Identify which cell holds the provided text, then report its [X, Y] central coordinate. 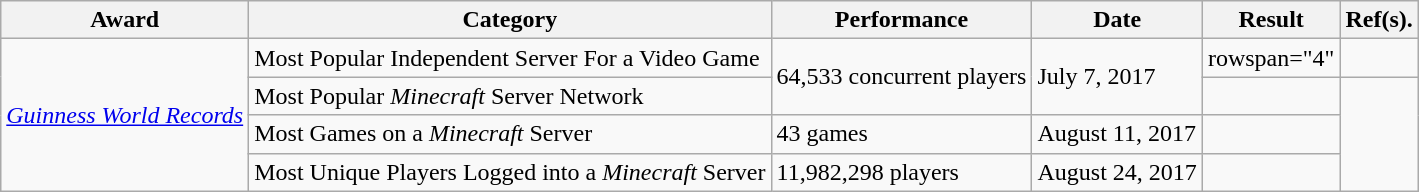
Guinness World Records [125, 115]
Category [510, 20]
rowspan="4" [1271, 58]
Most Games on a Minecraft Server [510, 134]
Ref(s). [1379, 20]
Award [125, 20]
43 games [902, 134]
11,982,298 players [902, 172]
Result [1271, 20]
Most Popular Independent Server For a Video Game [510, 58]
July 7, 2017 [1117, 77]
August 11, 2017 [1117, 134]
Performance [902, 20]
Most Unique Players Logged into a Minecraft Server [510, 172]
Date [1117, 20]
Most Popular Minecraft Server Network [510, 96]
August 24, 2017 [1117, 172]
64,533 concurrent players [902, 77]
